Output the [x, y] coordinate of the center of the cell containing the given text.  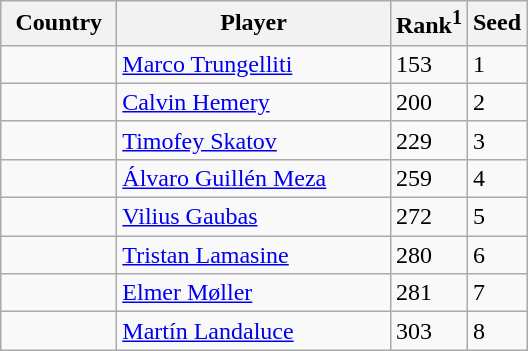
Timofey Skatov [254, 140]
Elmer Møller [254, 293]
Álvaro Guillén Meza [254, 178]
2 [496, 102]
8 [496, 331]
Marco Trungelliti [254, 64]
Tristan Lamasine [254, 255]
Calvin Hemery [254, 102]
Martín Landaluce [254, 331]
4 [496, 178]
280 [428, 255]
229 [428, 140]
Country [59, 24]
3 [496, 140]
1 [496, 64]
303 [428, 331]
Seed [496, 24]
6 [496, 255]
Rank1 [428, 24]
153 [428, 64]
281 [428, 293]
272 [428, 217]
7 [496, 293]
200 [428, 102]
Vilius Gaubas [254, 217]
5 [496, 217]
259 [428, 178]
Player [254, 24]
